Return the (x, y) coordinate for the center point of the cell that contains the specified text.  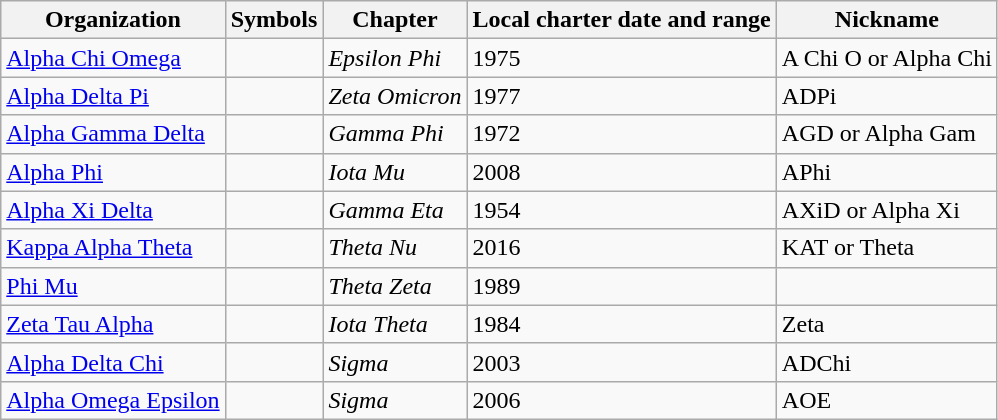
AGD or Alpha Gam (886, 134)
Alpha Xi Delta (113, 210)
2003 (622, 362)
Local charter date and range (622, 20)
Gamma Eta (395, 210)
2016 (622, 248)
Iota Mu (395, 172)
1989 (622, 286)
1954 (622, 210)
Alpha Omega Epsilon (113, 400)
Symbols (274, 20)
Alpha Delta Chi (113, 362)
Organization (113, 20)
Zeta Tau Alpha (113, 324)
Chapter (395, 20)
Alpha Phi (113, 172)
Kappa Alpha Theta (113, 248)
Zeta (886, 324)
Gamma Phi (395, 134)
Iota Theta (395, 324)
Nickname (886, 20)
APhi (886, 172)
ADChi (886, 362)
2008 (622, 172)
1977 (622, 96)
AXiD or Alpha Xi (886, 210)
A Chi O or Alpha Chi (886, 58)
Alpha Chi Omega (113, 58)
ADPi (886, 96)
1984 (622, 324)
AOE (886, 400)
2006 (622, 400)
Epsilon Phi (395, 58)
1972 (622, 134)
Theta Nu (395, 248)
Zeta Omicron (395, 96)
Alpha Delta Pi (113, 96)
Alpha Gamma Delta (113, 134)
KAT or Theta (886, 248)
Phi Mu (113, 286)
1975 (622, 58)
Theta Zeta (395, 286)
